Pinpoint the cell where the given text exists, returning its (x, y) midpoint coordinate. 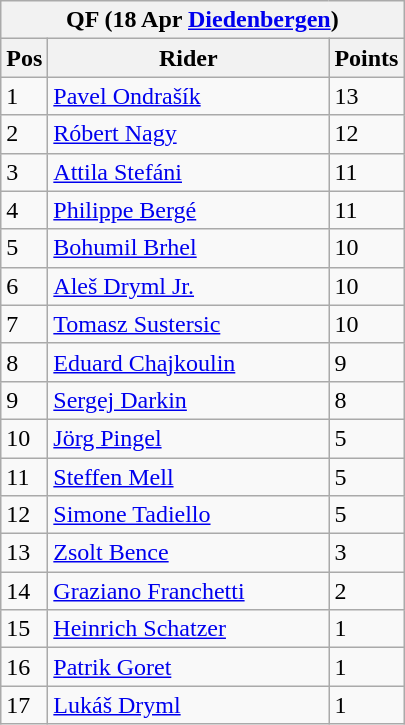
4 (24, 210)
Simone Tadiello (188, 515)
17 (24, 705)
Pos (24, 58)
Pavel Ondrašík (188, 96)
Graziano Franchetti (188, 591)
Patrik Goret (188, 667)
Eduard Chajkoulin (188, 362)
Róbert Nagy (188, 134)
Philippe Bergé (188, 210)
15 (24, 629)
Attila Stefáni (188, 172)
Sergej Darkin (188, 400)
7 (24, 324)
Bohumil Brhel (188, 248)
14 (24, 591)
Tomasz Sustersic (188, 324)
16 (24, 667)
Jörg Pingel (188, 438)
Rider (188, 58)
6 (24, 286)
QF (18 Apr Diedenbergen) (202, 20)
Heinrich Schatzer (188, 629)
Steffen Mell (188, 477)
Zsolt Bence (188, 553)
Lukáš Dryml (188, 705)
Points (366, 58)
Aleš Dryml Jr. (188, 286)
